Determine the (X, Y) coordinate at the center of the cell enclosing the given text.  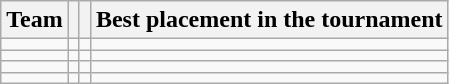
Team (35, 20)
Best placement in the tournament (269, 20)
